Search for the cell housing the specified text and yield its (X, Y) center coordinate. 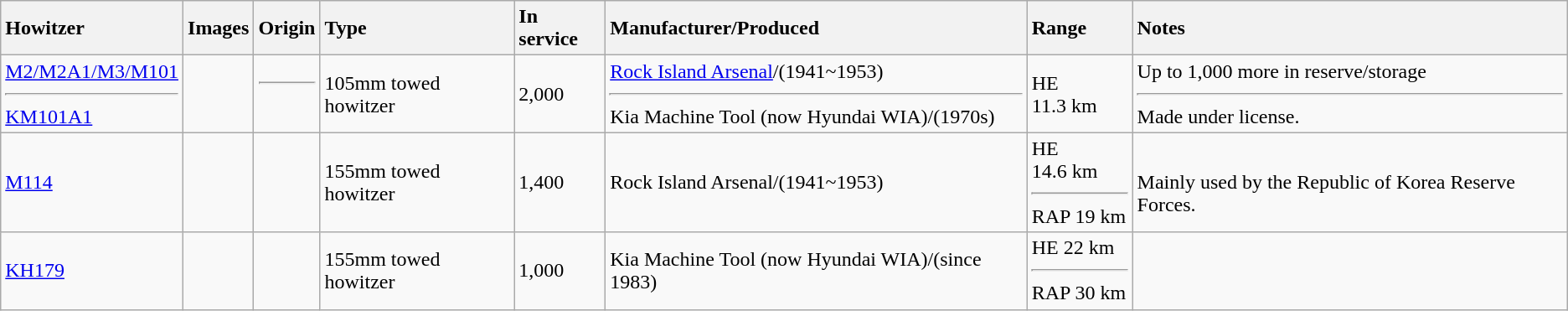
HE 14.6 km RAP 19 km (1080, 183)
HE 22 km RAP 30 km (1080, 271)
M114 (92, 183)
Range (1080, 29)
Manufacturer/Produced (817, 29)
Notes (1350, 29)
M2/M2A1/M3/M101KM101A1 (92, 94)
2,000 (560, 94)
105mm towed howitzer (417, 94)
Rock Island Arsenal/(1941~1953) (817, 183)
Up to 1,000 more in reserve/storageMade under license. (1350, 94)
Images (219, 29)
HE 11.3 km (1080, 94)
In service (560, 29)
Howitzer (92, 29)
1,000 (560, 271)
1,400 (560, 183)
Origin (286, 29)
Rock Island Arsenal/(1941~1953)Kia Machine Tool (now Hyundai WIA)/(1970s) (817, 94)
Mainly used by the Republic of Korea Reserve Forces. (1350, 183)
KH179 (92, 271)
Type (417, 29)
Kia Machine Tool (now Hyundai WIA)/(since 1983) (817, 271)
